Provide the [x, y] coordinate of the cell's center where the given text is located.  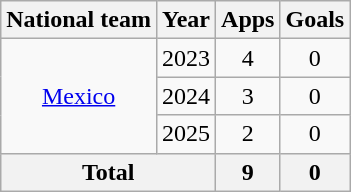
Apps [248, 20]
4 [248, 58]
2 [248, 134]
Goals [315, 20]
Year [186, 20]
2024 [186, 96]
Total [108, 172]
2023 [186, 58]
2025 [186, 134]
3 [248, 96]
9 [248, 172]
National team [79, 20]
Mexico [79, 96]
